Return the (X, Y) coordinate for the center point of the cell that contains the specified text.  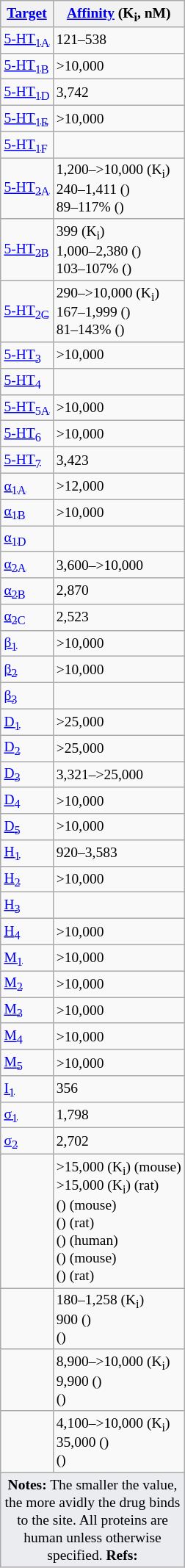
3,742 (119, 93)
α2A (26, 565)
D5 (26, 827)
>15,000 (Ki) (mouse)>15,000 (Ki) (rat) () (mouse) () (rat) () (human) () (mouse) () (rat) (119, 1221)
5-HT7 (26, 460)
D4 (26, 801)
5-HT5A (26, 408)
Notes: The smaller the value, the more avidly the drug binds to the site. All proteins are human unless otherwise specified. Refs: (92, 1520)
M2 (26, 984)
4,100–>10,000 (Ki)35,000 () () (119, 1442)
α2B (26, 591)
β1 (26, 643)
H1 (26, 853)
D3 (26, 775)
β2 (26, 670)
5-HT1E (26, 118)
α2C (26, 618)
5-HT1A (26, 40)
H4 (26, 932)
290–>10,000 (Ki)167–1,999 ()81–143% () (119, 311)
5-HT3 (26, 355)
D1 (26, 722)
D2 (26, 748)
3,321–>25,000 (119, 775)
σ2 (26, 1141)
H2 (26, 879)
3,600–>10,000 (119, 565)
920–3,583 (119, 853)
Target (26, 14)
α1A (26, 486)
5-HT1B (26, 66)
>12,000 (119, 486)
3,423 (119, 460)
2,870 (119, 591)
σ1 (26, 1115)
M5 (26, 1063)
1,200–>10,000 (Ki)240–1,411 ()89–117% () (119, 189)
5-HT1D (26, 93)
5-HT2B (26, 250)
α1B (26, 513)
1,798 (119, 1115)
399 (Ki)1,000–2,380 ()103–107% () (119, 250)
α1D (26, 539)
M4 (26, 1036)
5-HT4 (26, 381)
M1 (26, 958)
8,900–>10,000 (Ki)9,900 () () (119, 1380)
M3 (26, 1011)
Affinity (Ki, nM) (119, 14)
2,523 (119, 618)
121–538 (119, 40)
356 (119, 1089)
5-HT2A (26, 189)
180–1,258 (Ki)900 () () (119, 1319)
5-HT6 (26, 434)
5-HT2C (26, 311)
2,702 (119, 1141)
I1 (26, 1089)
β3 (26, 696)
5-HT1F (26, 145)
H3 (26, 906)
